From the cell containing the given text, extract its center point as (X, Y) coordinate. 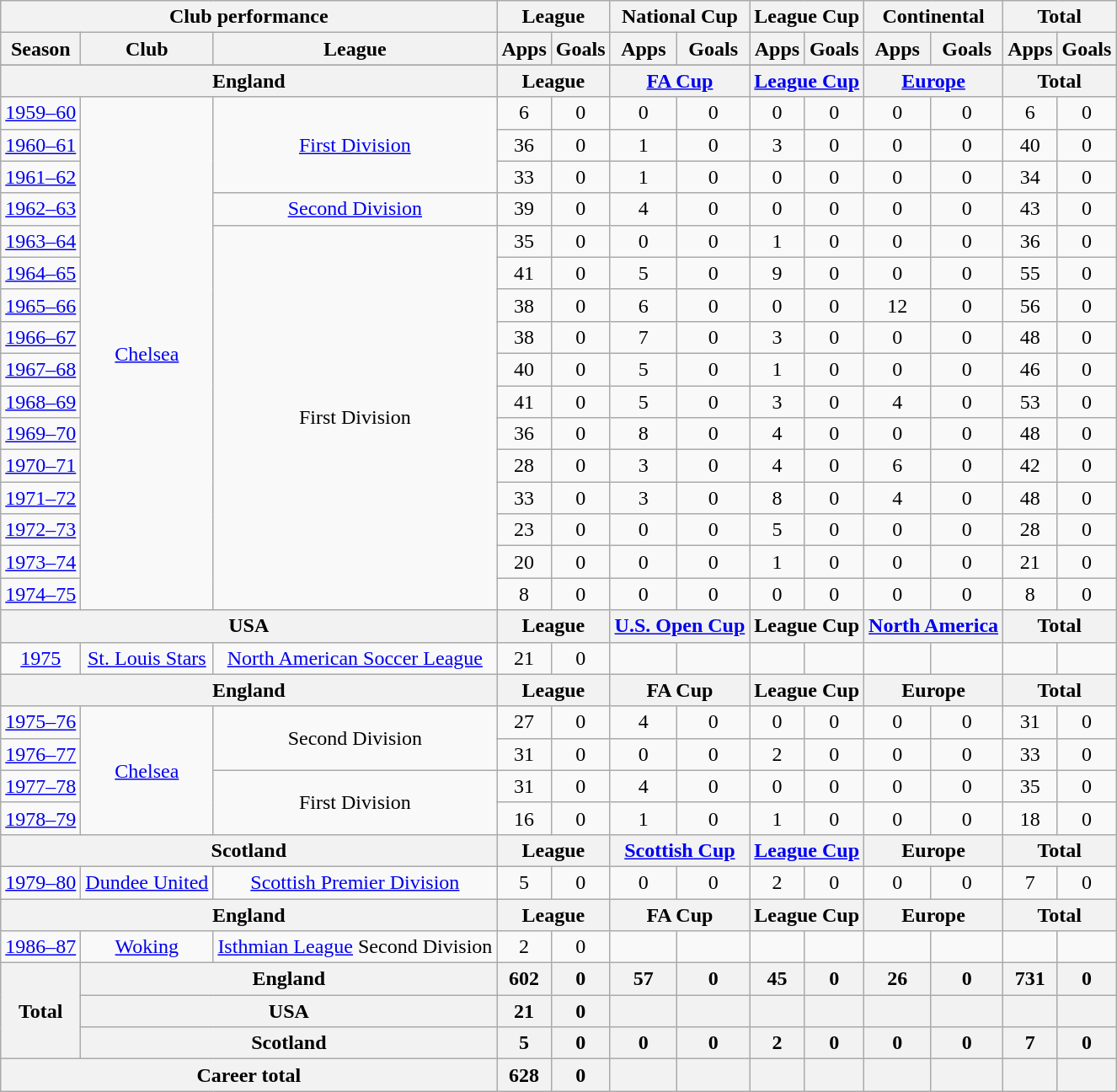
1967–68 (40, 369)
56 (1030, 305)
1959–60 (40, 113)
55 (1030, 273)
1960–61 (40, 145)
Club performance (249, 17)
North America (933, 626)
Continental (933, 17)
Woking (147, 947)
39 (524, 209)
Season (40, 49)
1968–69 (40, 402)
Scottish Cup (680, 850)
602 (524, 979)
1963–64 (40, 241)
1978–79 (40, 818)
23 (524, 530)
731 (1030, 979)
20 (524, 562)
1970–71 (40, 466)
628 (524, 1075)
26 (898, 979)
1977–78 (40, 786)
1976–77 (40, 754)
Club (147, 49)
1979–80 (40, 882)
St. Louis Stars (147, 658)
1964–65 (40, 273)
46 (1030, 369)
1971–72 (40, 498)
1973–74 (40, 562)
1961–62 (40, 177)
U.S. Open Cup (680, 626)
45 (777, 979)
42 (1030, 466)
34 (1030, 177)
1975–76 (40, 722)
12 (898, 305)
Scottish Premier Division (355, 882)
16 (524, 818)
43 (1030, 209)
1962–63 (40, 209)
National Cup (680, 17)
1986–87 (40, 947)
1975 (40, 658)
18 (1030, 818)
1972–73 (40, 530)
1966–67 (40, 337)
57 (644, 979)
1974–75 (40, 594)
North American Soccer League (355, 658)
53 (1030, 402)
1965–66 (40, 305)
Dundee United (147, 882)
Isthmian League Second Division (355, 947)
9 (777, 273)
27 (524, 722)
Career total (249, 1075)
1969–70 (40, 434)
